Find where the given text appears and provide that cell's center as [X, Y] coordinate. 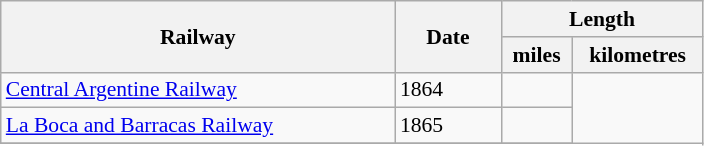
1865 [448, 126]
1864 [448, 90]
La Boca and Barracas Railway [198, 126]
miles [536, 55]
Central Argentine Railway [198, 90]
Railway [198, 36]
Length [602, 19]
Date [448, 36]
kilometres [638, 55]
